For the text-containing cell, return its midpoint in (X, Y) coordinate format. 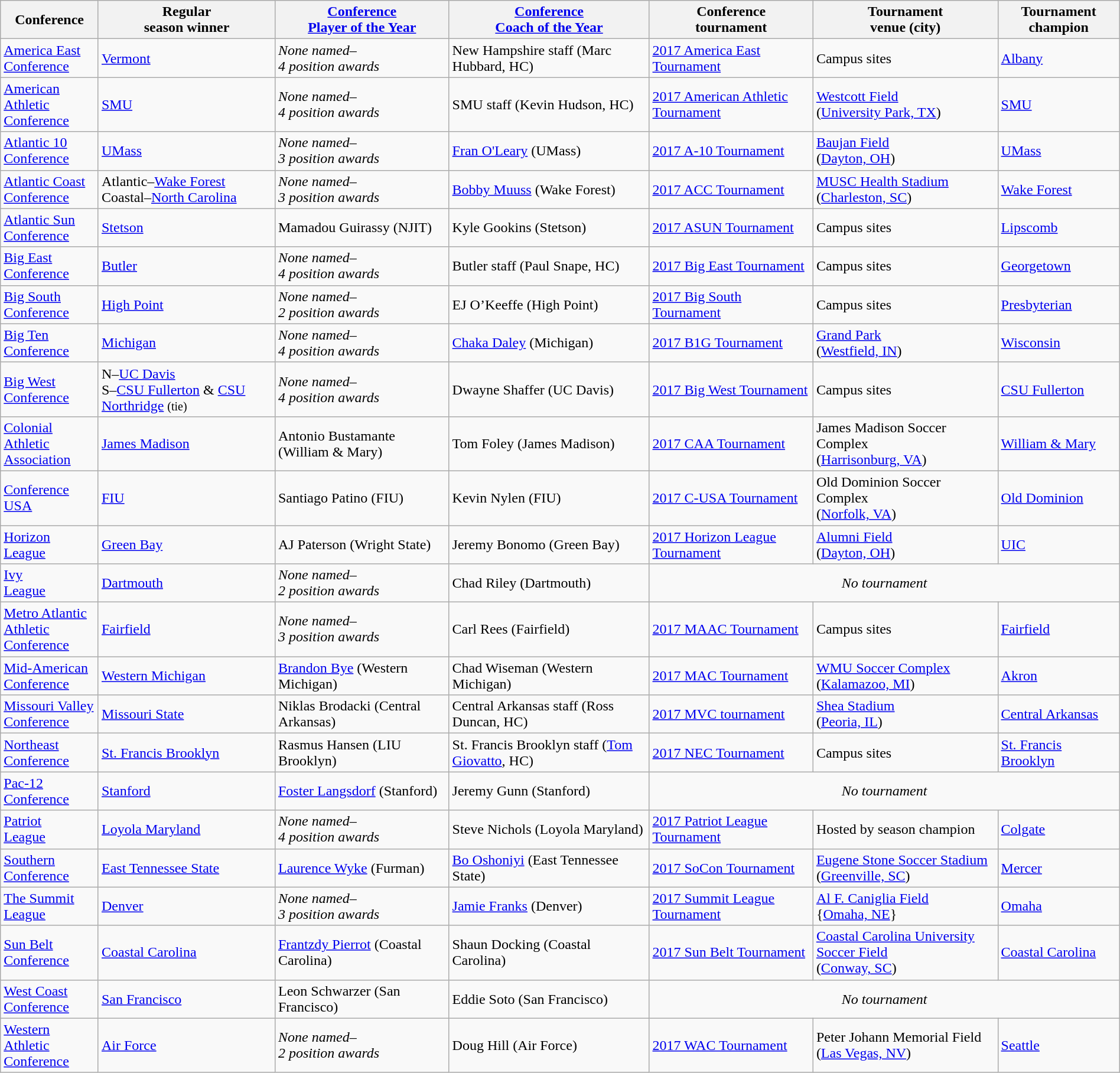
Steve Nichols (Loyola Maryland) (549, 829)
Colgate (1059, 829)
2017 Big West Tournament (731, 389)
East Tennessee State (187, 868)
Coastal Carolina University Soccer Field(Conway, SC) (905, 953)
Wake Forest (1059, 189)
Michigan (187, 343)
Tournamentvenue (city) (905, 20)
2017 Summit League Tournament (731, 906)
2017 MAC Tournament (731, 676)
James Madison Soccer Complex(Harrisonburg, VA) (905, 443)
MUSC Health Stadium(Charleston, SC) (905, 189)
Albany (1059, 58)
Big WestConference (50, 389)
Atlantic–Wake ForestCoastal–North Carolina (187, 189)
SMU staff (Kevin Hudson, HC) (549, 105)
Mamadou Guirassy (NJIT) (362, 228)
SouthernConference (50, 868)
Old Dominion (1059, 498)
Omaha (1059, 906)
Eugene Stone Soccer Stadium(Greenville, SC) (905, 868)
Dwayne Shaffer (UC Davis) (549, 389)
Butler staff (Paul Snape, HC) (549, 266)
2017 Big East Tournament (731, 266)
Stetson (187, 228)
2017 ASUN Tournament (731, 228)
2017 SoCon Tournament (731, 868)
American AthleticConference (50, 105)
West CoastConference (50, 999)
Wisconsin (1059, 343)
Metro AtlanticAthleticConference (50, 630)
2017 WAC Tournament (731, 1045)
Big TenConference (50, 343)
Alumni Field(Dayton, OH) (905, 544)
Atlantic CoastConference (50, 189)
The SummitLeague (50, 906)
St. Francis Brooklyn staff (Tom Giovatto, HC) (549, 752)
Leon Schwarzer (San Francisco) (362, 999)
N–UC DavisS–CSU Fullerton & CSU Northridge (tie) (187, 389)
Missouri State (187, 715)
Sun Belt Conference (50, 953)
Dartmouth (187, 583)
UIC (1059, 544)
Western Michigan (187, 676)
Western AthleticConference (50, 1045)
Big EastConference (50, 266)
AJ Paterson (Wright State) (362, 544)
2017 America East Tournament (731, 58)
Colonial AthleticAssociation (50, 443)
IvyLeague (50, 583)
Conferencetournament (731, 20)
Big SouthConference (50, 305)
Niklas Brodacki (Central Arkansas) (362, 715)
Chad Wiseman (Western Michigan) (549, 676)
Grand Park(Westfield, IN) (905, 343)
Kevin Nylen (FIU) (549, 498)
Conference (50, 20)
William & Mary (1059, 443)
2017 Horizon League Tournament (731, 544)
James Madison (187, 443)
Denver (187, 906)
Lipscomb (1059, 228)
Loyola Maryland (187, 829)
Stanford (187, 791)
HorizonLeague (50, 544)
Regularseason winner (187, 20)
PatriotLeague (50, 829)
Bobby Muuss (Wake Forest) (549, 189)
Jamie Franks (Denver) (549, 906)
Akron (1059, 676)
Shea Stadium(Peoria, IL) (905, 715)
Frantzdy Pierrot (Coastal Carolina) (362, 953)
2017 Sun Belt Tournament (731, 953)
Missouri ValleyConference (50, 715)
Seattle (1059, 1045)
Jeremy Bonomo (Green Bay) (549, 544)
Jeremy Gunn (Stanford) (549, 791)
Westcott Field(University Park, TX) (905, 105)
Rasmus Hansen (LIU Brooklyn) (362, 752)
2017 Big South Tournament (731, 305)
2017 C-USA Tournament (731, 498)
Bo Oshoniyi (East Tennessee State) (549, 868)
Peter Johann Memorial Field(Las Vegas, NV) (905, 1045)
Butler (187, 266)
Mercer (1059, 868)
Old Dominion Soccer Complex(Norfolk, VA) (905, 498)
Fran O'Leary (UMass) (549, 151)
Air Force (187, 1045)
FIU (187, 498)
ConferenceUSA (50, 498)
Antonio Bustamante (William & Mary) (362, 443)
2017 NEC Tournament (731, 752)
Carl Rees (Fairfield) (549, 630)
Pac-12Conference (50, 791)
Hosted by season champion (905, 829)
2017 MAAC Tournament (731, 630)
2017 CAA Tournament (731, 443)
Eddie Soto (San Francisco) (549, 999)
Tournament champion (1059, 20)
High Point (187, 305)
Presbyterian (1059, 305)
2017 A-10 Tournament (731, 151)
America EastConference (50, 58)
Doug Hill (Air Force) (549, 1045)
San Francisco (187, 999)
Chad Riley (Dartmouth) (549, 583)
Santiago Patino (FIU) (362, 498)
ConferenceCoach of the Year (549, 20)
ConferencePlayer of the Year (362, 20)
Shaun Docking (Coastal Carolina) (549, 953)
Green Bay (187, 544)
2017 MVC tournament (731, 715)
New Hampshire staff (Marc Hubbard, HC) (549, 58)
2017 ACC Tournament (731, 189)
Central Arkansas (1059, 715)
WMU Soccer Complex(Kalamazoo, MI) (905, 676)
Atlantic 10Conference (50, 151)
Tom Foley (James Madison) (549, 443)
2017 B1G Tournament (731, 343)
2017 American Athletic Tournament (731, 105)
Georgetown (1059, 266)
Vermont (187, 58)
EJ O’Keeffe (High Point) (549, 305)
Mid-AmericanConference (50, 676)
NortheastConference (50, 752)
Baujan Field(Dayton, OH) (905, 151)
Al F. Caniglia Field{Omaha, NE} (905, 906)
Foster Langsdorf (Stanford) (362, 791)
CSU Fullerton (1059, 389)
Central Arkansas staff (Ross Duncan, HC) (549, 715)
Chaka Daley (Michigan) (549, 343)
Brandon Bye (Western Michigan) (362, 676)
2017 Patriot League Tournament (731, 829)
Laurence Wyke (Furman) (362, 868)
Atlantic SunConference (50, 228)
Kyle Gookins (Stetson) (549, 228)
